Detect which cell encompasses the target text, then output its [X, Y] center coordinate. 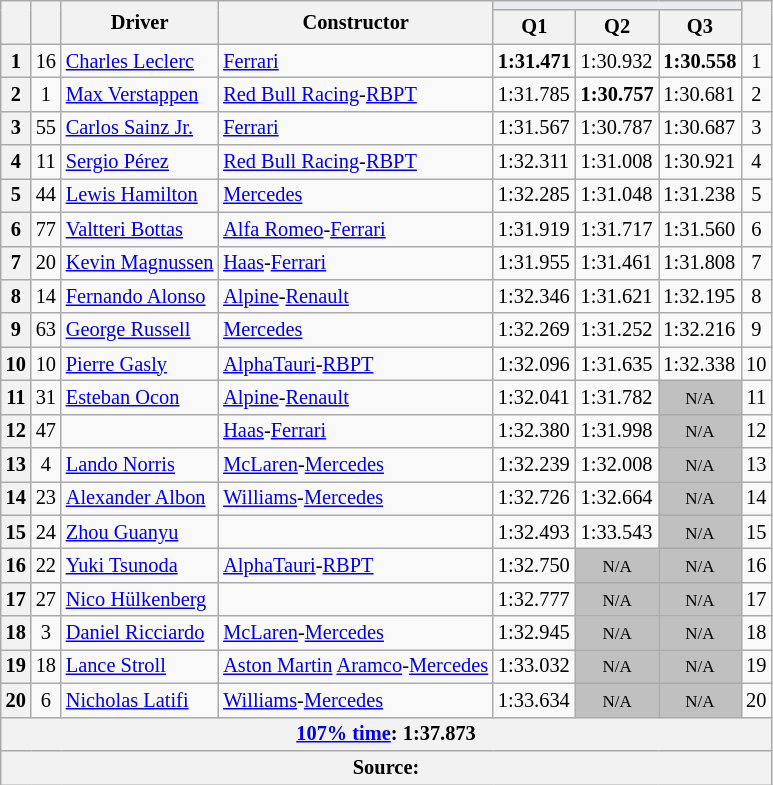
Sergio Pérez [140, 162]
1:31.461 [618, 263]
24 [46, 532]
1:31.635 [618, 364]
1:32.041 [534, 397]
1:30.687 [700, 128]
63 [46, 330]
27 [46, 599]
Alexander Albon [140, 498]
Zhou Guanyu [140, 532]
1:30.787 [618, 128]
1:33.032 [534, 666]
Source: [386, 767]
Esteban Ocon [140, 397]
1:32.008 [618, 465]
1:31.252 [618, 330]
1:32.096 [534, 364]
Driver [140, 22]
1:31.048 [618, 195]
Nico Hülkenberg [140, 599]
Charles Leclerc [140, 61]
Daniel Ricciardo [140, 633]
Q3 [700, 27]
1:31.567 [534, 128]
1:32.311 [534, 162]
Yuki Tsunoda [140, 565]
1:31.238 [700, 195]
1:33.634 [534, 700]
1:31.785 [534, 94]
Alfa Romeo-Ferrari [356, 229]
1:32.338 [700, 364]
Max Verstappen [140, 94]
1:32.216 [700, 330]
1:32.945 [534, 633]
22 [46, 565]
Q2 [618, 27]
77 [46, 229]
1:31.998 [618, 431]
1:31.471 [534, 61]
1:32.380 [534, 431]
1:31.717 [618, 229]
1:32.664 [618, 498]
Constructor [356, 22]
Pierre Gasly [140, 364]
1:31.919 [534, 229]
1:32.346 [534, 296]
1:32.726 [534, 498]
1:32.195 [700, 296]
Lando Norris [140, 465]
Q1 [534, 27]
47 [46, 431]
1:30.921 [700, 162]
1:32.269 [534, 330]
1:31.808 [700, 263]
Aston Martin Aramco-Mercedes [356, 666]
1:32.493 [534, 532]
55 [46, 128]
Lance Stroll [140, 666]
1:31.560 [700, 229]
1:32.239 [534, 465]
1:31.782 [618, 397]
1:32.777 [534, 599]
1:32.285 [534, 195]
Carlos Sainz Jr. [140, 128]
1:30.558 [700, 61]
Nicholas Latifi [140, 700]
1:31.008 [618, 162]
Fernando Alonso [140, 296]
1:30.681 [700, 94]
1:32.750 [534, 565]
Lewis Hamilton [140, 195]
George Russell [140, 330]
23 [46, 498]
1:31.955 [534, 263]
1:31.621 [618, 296]
107% time: 1:37.873 [386, 734]
Kevin Magnussen [140, 263]
Valtteri Bottas [140, 229]
1:30.757 [618, 94]
1:30.932 [618, 61]
31 [46, 397]
44 [46, 195]
1:33.543 [618, 532]
